Output the [x, y] coordinate of the center of the cell containing the given text.  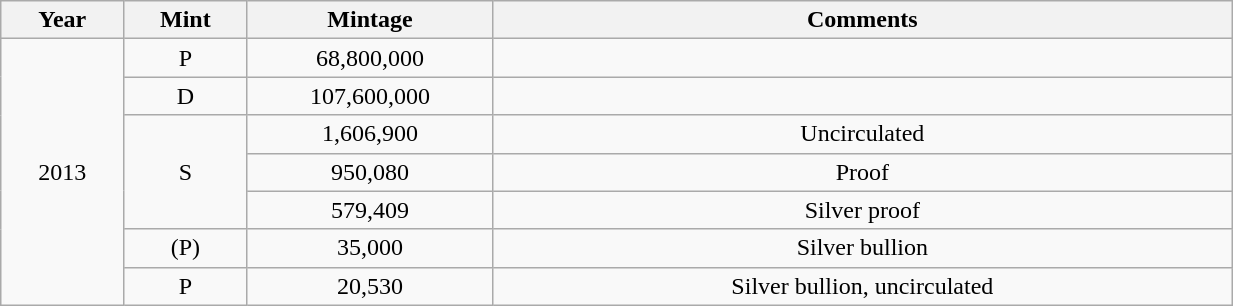
S [186, 172]
Mintage [370, 20]
Year [62, 20]
68,800,000 [370, 58]
579,409 [370, 210]
Silver bullion [862, 248]
20,530 [370, 286]
Silver proof [862, 210]
(P) [186, 248]
Mint [186, 20]
Comments [862, 20]
Uncirculated [862, 134]
2013 [62, 172]
950,080 [370, 172]
D [186, 96]
35,000 [370, 248]
107,600,000 [370, 96]
1,606,900 [370, 134]
Silver bullion, uncirculated [862, 286]
Proof [862, 172]
